Determine the (x, y) coordinate at the center of the cell enclosing the given text.  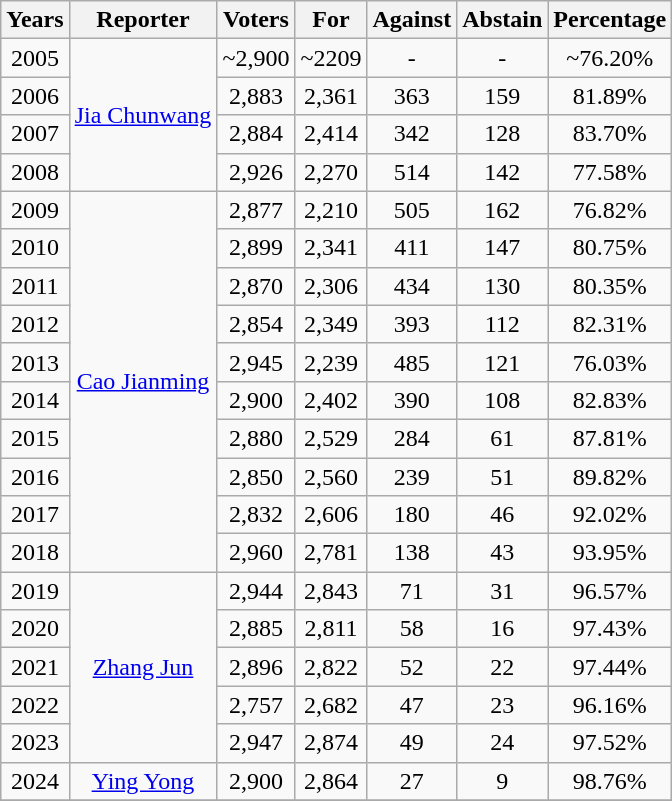
2,606 (331, 515)
2,822 (331, 667)
80.75% (610, 248)
27 (412, 781)
97.44% (610, 667)
434 (412, 286)
98.76% (610, 781)
61 (502, 438)
2,757 (256, 705)
2016 (35, 477)
2,854 (256, 324)
Cao Jianming (143, 382)
23 (502, 705)
80.35% (610, 286)
76.03% (610, 362)
514 (412, 172)
2,843 (331, 591)
2,832 (256, 515)
Percentage (610, 20)
87.81% (610, 438)
2023 (35, 743)
2,529 (331, 438)
2015 (35, 438)
239 (412, 477)
2012 (35, 324)
2007 (35, 134)
43 (502, 553)
Reporter (143, 20)
2,870 (256, 286)
9 (502, 781)
108 (502, 400)
2,781 (331, 553)
2,899 (256, 248)
147 (502, 248)
2,850 (256, 477)
Voters (256, 20)
2,880 (256, 438)
Abstain (502, 20)
2,349 (331, 324)
77.58% (610, 172)
505 (412, 210)
16 (502, 629)
2,210 (331, 210)
92.02% (610, 515)
31 (502, 591)
2,944 (256, 591)
2,947 (256, 743)
2,811 (331, 629)
93.95% (610, 553)
2,361 (331, 96)
2,560 (331, 477)
180 (412, 515)
128 (502, 134)
2,874 (331, 743)
2,896 (256, 667)
393 (412, 324)
Against (412, 20)
22 (502, 667)
342 (412, 134)
2018 (35, 553)
2,877 (256, 210)
96.16% (610, 705)
142 (502, 172)
2,883 (256, 96)
24 (502, 743)
~2,900 (256, 58)
112 (502, 324)
2008 (35, 172)
2022 (35, 705)
2020 (35, 629)
47 (412, 705)
121 (502, 362)
2,306 (331, 286)
2021 (35, 667)
2,864 (331, 781)
2,239 (331, 362)
2,960 (256, 553)
2011 (35, 286)
2,341 (331, 248)
~76.20% (610, 58)
2006 (35, 96)
2014 (35, 400)
Jia Chunwang (143, 115)
96.57% (610, 591)
76.82% (610, 210)
284 (412, 438)
2,682 (331, 705)
52 (412, 667)
2,884 (256, 134)
2,945 (256, 362)
97.52% (610, 743)
46 (502, 515)
71 (412, 591)
390 (412, 400)
97.43% (610, 629)
2024 (35, 781)
159 (502, 96)
130 (502, 286)
485 (412, 362)
2,885 (256, 629)
51 (502, 477)
Zhang Jun (143, 667)
2010 (35, 248)
81.89% (610, 96)
411 (412, 248)
89.82% (610, 477)
58 (412, 629)
138 (412, 553)
2009 (35, 210)
2,402 (331, 400)
82.83% (610, 400)
~2209 (331, 58)
2019 (35, 591)
For (331, 20)
2,926 (256, 172)
Ying Yong (143, 781)
2,270 (331, 172)
Years (35, 20)
2005 (35, 58)
162 (502, 210)
82.31% (610, 324)
2017 (35, 515)
83.70% (610, 134)
49 (412, 743)
2013 (35, 362)
2,414 (331, 134)
363 (412, 96)
